Pinpoint the cell where the given text exists, returning its (X, Y) midpoint coordinate. 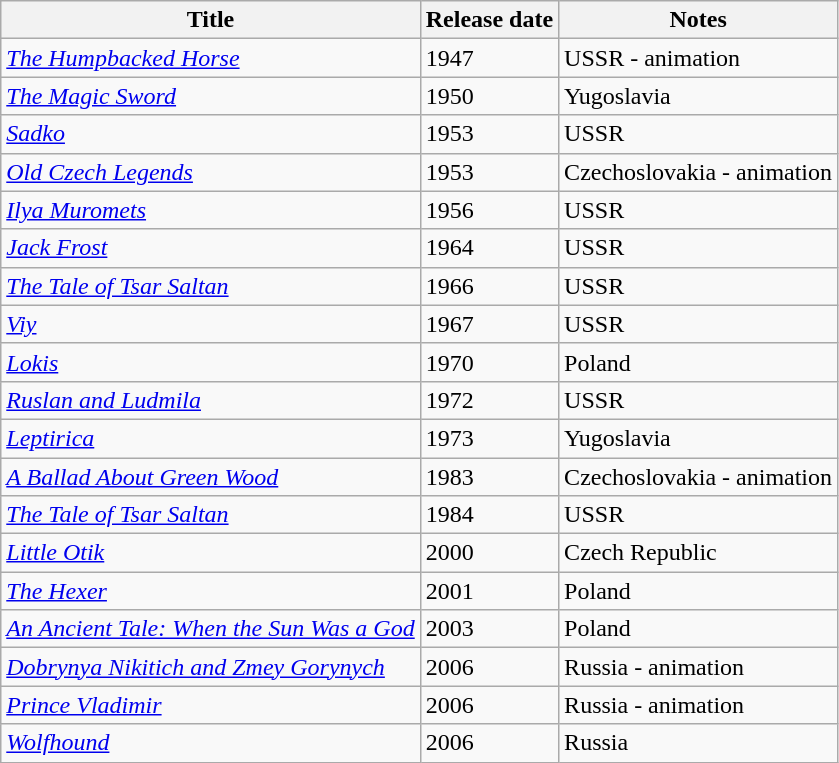
Czech Republic (698, 553)
2003 (489, 629)
1964 (489, 248)
The Hexer (210, 591)
Old Czech Legends (210, 172)
1970 (489, 362)
Sadko (210, 134)
1973 (489, 438)
Wolfhound (210, 743)
Title (210, 20)
2000 (489, 553)
Leptirica (210, 438)
1966 (489, 286)
Dobrynya Nikitich and Zmey Gorynych (210, 667)
Ruslan and Ludmila (210, 400)
Jack Frost (210, 248)
An Ancient Tale: When the Sun Was a God (210, 629)
1950 (489, 96)
1972 (489, 400)
Notes (698, 20)
A Ballad About Green Wood (210, 477)
Viy (210, 324)
1947 (489, 58)
The Magic Sword (210, 96)
Prince Vladimir (210, 705)
1956 (489, 210)
The Humpbacked Horse (210, 58)
Ilya Muromets (210, 210)
1984 (489, 515)
1983 (489, 477)
2001 (489, 591)
USSR - animation (698, 58)
1967 (489, 324)
Release date (489, 20)
Russia (698, 743)
Lokis (210, 362)
Little Otik (210, 553)
